Locate the cell with the specified text and output its [x, y] center coordinate. 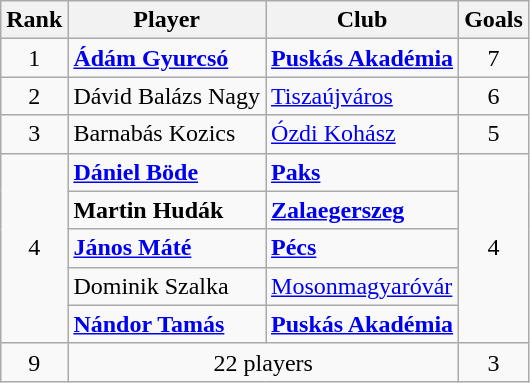
Zalaegerszeg [362, 210]
1 [34, 58]
Ózdi Kohász [362, 134]
János Máté [167, 248]
2 [34, 96]
9 [34, 362]
Barnabás Kozics [167, 134]
Martin Hudák [167, 210]
22 players [264, 362]
Club [362, 20]
Player [167, 20]
Goals [494, 20]
Pécs [362, 248]
6 [494, 96]
5 [494, 134]
Tiszaújváros [362, 96]
Mosonmagyaróvár [362, 286]
Rank [34, 20]
Nándor Tamás [167, 324]
Dominik Szalka [167, 286]
7 [494, 58]
Dávid Balázs Nagy [167, 96]
Dániel Böde [167, 172]
Paks [362, 172]
Ádám Gyurcsó [167, 58]
